Pinpoint the cell where the given text exists, returning its [x, y] midpoint coordinate. 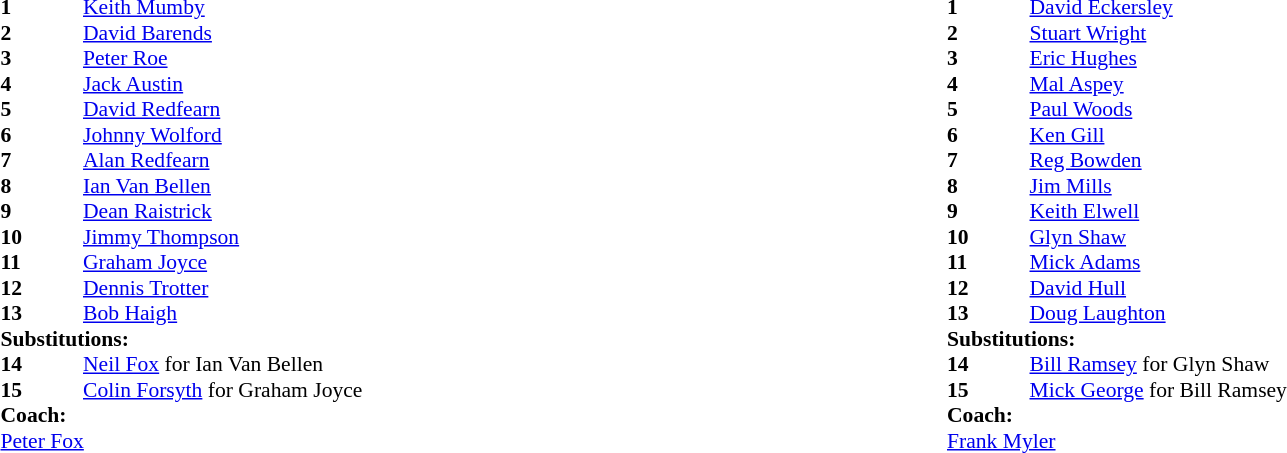
Eric Hughes [1158, 59]
Mal Aspey [1158, 84]
David Barends [222, 33]
Peter Roe [222, 59]
Reg Bowden [1158, 161]
Bill Ramsey for Glyn Shaw [1158, 365]
Ken Gill [1158, 135]
Bob Haigh [222, 313]
Glyn Shaw [1158, 237]
Stuart Wright [1158, 33]
Graham Joyce [222, 263]
Colin Forsyth for Graham Joyce [222, 390]
Paul Woods [1158, 109]
Neil Fox for Ian Van Bellen [222, 365]
Dennis Trotter [222, 288]
Mick Adams [1158, 263]
Johnny Wolford [222, 135]
Jim Mills [1158, 186]
Dean Raistrick [222, 211]
Alan Redfearn [222, 161]
Doug Laughton [1158, 313]
Mick George for Bill Ramsey [1158, 390]
Keith Elwell [1158, 211]
Jimmy Thompson [222, 237]
David Hull [1158, 288]
Jack Austin [222, 84]
David Redfearn [222, 109]
Ian Van Bellen [222, 186]
